Find where the given text appears and provide that cell's center as [x, y] coordinate. 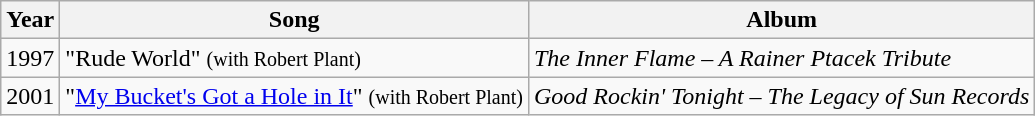
"Rude World" (with Robert Plant) [294, 58]
1997 [30, 58]
Album [781, 20]
"My Bucket's Got a Hole in It" (with Robert Plant) [294, 96]
Song [294, 20]
2001 [30, 96]
The Inner Flame – A Rainer Ptacek Tribute [781, 58]
Good Rockin' Tonight – The Legacy of Sun Records [781, 96]
Year [30, 20]
